Return the (x, y) coordinate for the center point of the cell that contains the specified text.  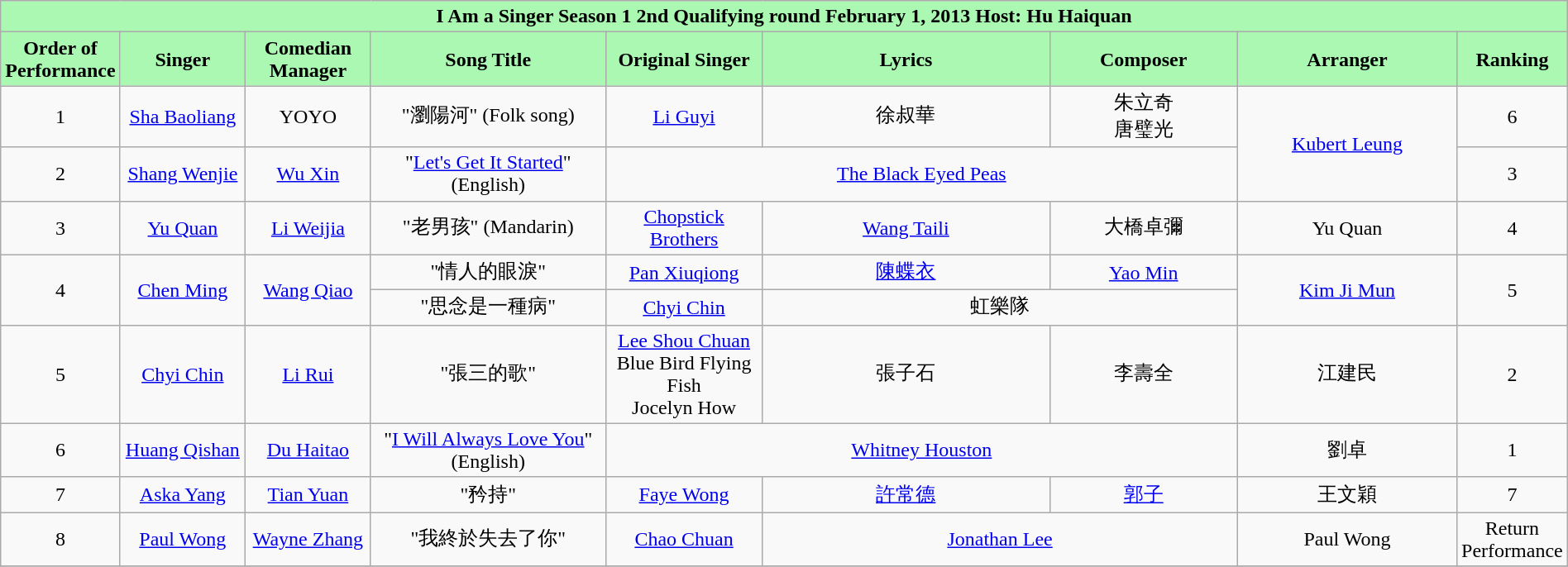
Return Performance (1513, 539)
王文穎 (1346, 494)
Wang Qiao (308, 289)
Song Title (488, 60)
Arranger (1346, 60)
Wu Xin (308, 174)
Faye Wong (683, 494)
劉卓 (1346, 450)
YOYO (308, 117)
Yao Min (1143, 273)
朱立奇唐璧光 (1143, 117)
The Black Eyed Peas (921, 174)
Tian Yuan (308, 494)
Original Singer (683, 60)
許常德 (906, 494)
Li Rui (308, 374)
Shang Wenjie (183, 174)
江建民 (1346, 374)
"情人的眼淚" (488, 273)
"老男孩" (Mandarin) (488, 228)
Sha Baoliang (183, 117)
Lee Shou ChuanBlue Bird Flying FishJocelyn How (683, 374)
Ranking (1513, 60)
I Am a Singer Season 1 2nd Qualifying round February 1, 2013 Host: Hu Haiquan (784, 17)
虹樂隊 (1001, 307)
Chen Ming (183, 289)
Comedian Manager (308, 60)
郭子 (1143, 494)
Composer (1143, 60)
"Let's Get It Started" (English) (488, 174)
Wang Taili (906, 228)
Huang Qishan (183, 450)
Order of Performance (60, 60)
大橋卓彌 (1143, 228)
Singer (183, 60)
"思念是一種病" (488, 307)
李壽全 (1143, 374)
8 (60, 539)
Du Haitao (308, 450)
Kim Ji Mun (1346, 289)
Chao Chuan (683, 539)
"矜持" (488, 494)
Li Weijia (308, 228)
Lyrics (906, 60)
Pan Xiuqiong (683, 273)
"張三的歌" (488, 374)
"瀏陽河" (Folk song) (488, 117)
Li Guyi (683, 117)
"I Will Always Love You" (English) (488, 450)
張子石 (906, 374)
Wayne Zhang (308, 539)
Kubert Leung (1346, 144)
"我終於失去了你" (488, 539)
徐叔華 (906, 117)
Chopstick Brothers (683, 228)
Aska Yang (183, 494)
陳蝶衣 (906, 273)
Whitney Houston (921, 450)
Jonathan Lee (1001, 539)
